Return the (X, Y) coordinate for the center point of the cell that contains the specified text.  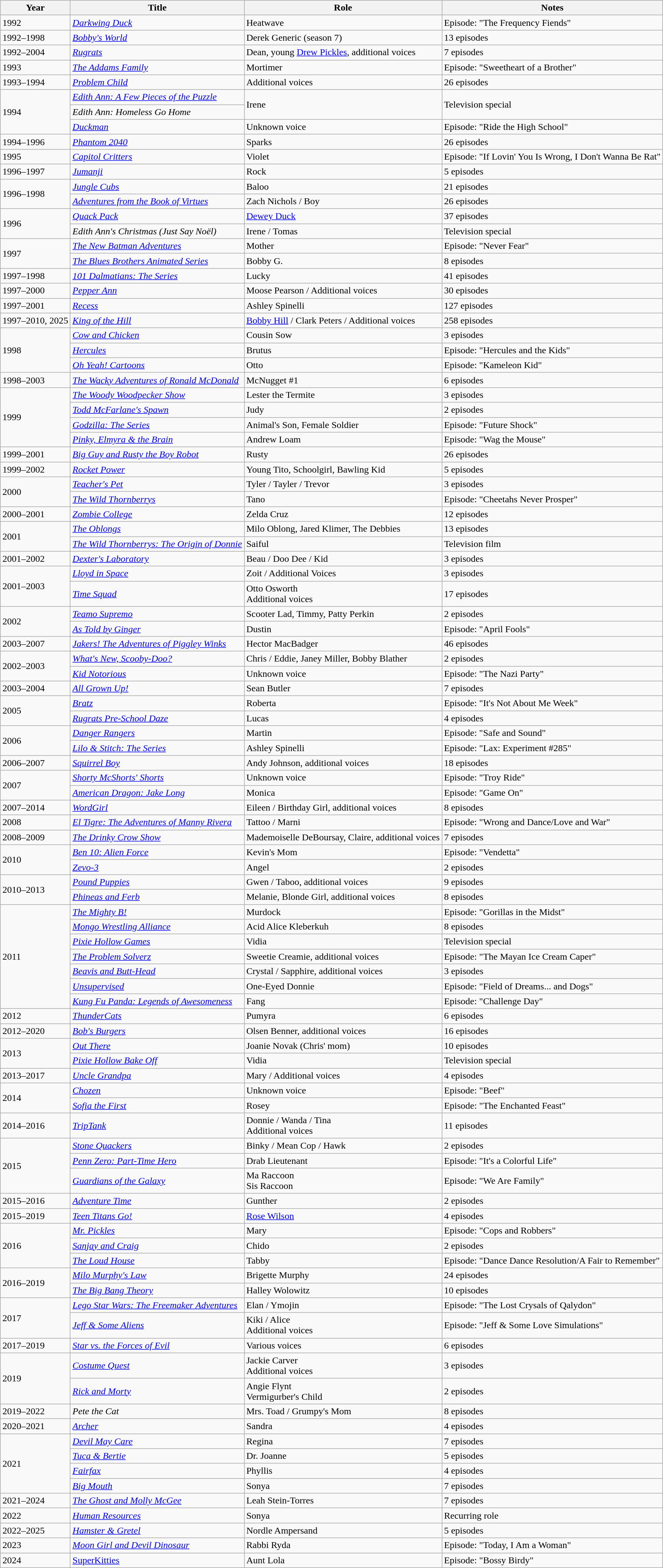
Young Tito, Schoolgirl, Bawling Kid (343, 469)
2016 (35, 1246)
Various voices (343, 1345)
21 episodes (552, 187)
Big Guy and Rusty the Boy Robot (157, 455)
Dexter's Laboratory (157, 559)
Donnie / Wanda / Tina Additional voices (343, 1125)
Cousin Sow (343, 335)
11 episodes (552, 1125)
2006 (35, 741)
Leah Stein-Torres (343, 1501)
Lego Star Wars: The Freemaker Adventures (157, 1305)
1992 (35, 23)
The Wild Thornberrys: The Origin of Donnie (157, 544)
Lilo & Stitch: The Series (157, 748)
2022 (35, 1516)
Episode: "The Frequency Fiends" (552, 23)
Phantom 2040 (157, 142)
2023 (35, 1545)
One-Eyed Donnie (343, 986)
Bobby's World (157, 38)
2017–2019 (35, 1345)
Rugrats (157, 52)
Ben 10: Alien Force (157, 852)
Rosey (343, 1105)
Recurring role (552, 1516)
1996 (35, 224)
Dean, young Drew Pickles, additional voices (343, 52)
Martin (343, 733)
2002–2003 (35, 666)
The Mighty B! (157, 912)
2014 (35, 1098)
Episode: "The Nazi Party" (552, 673)
Regina (343, 1441)
Fairfax (157, 1471)
2012 (35, 1016)
The Woody Woodpecker Show (157, 395)
Teamo Supremo (157, 614)
12 episodes (552, 514)
1993 (35, 67)
Additional voices (343, 82)
Moose Pearson / Additional voices (343, 291)
Bobby G. (343, 261)
1997–2000 (35, 291)
McNugget #1 (343, 380)
Episode: "The Enchanted Feast" (552, 1105)
The Addams Family (157, 67)
Kung Fu Panda: Legends of Awesomeness (157, 1001)
2008–2009 (35, 837)
Episode: "Cheetahs Never Prosper" (552, 499)
Episode: "Ride the High School" (552, 127)
Angie Flynt Vermigurber's Child (343, 1391)
Oh Yeah! Cartoons (157, 365)
Jungle Cubs (157, 187)
2024 (35, 1560)
Episode: "Field of Dreams... and Dogs" (552, 986)
Time Squad (157, 594)
Out There (157, 1046)
2001 (35, 536)
30 episodes (552, 291)
All Grown Up! (157, 689)
Kiki / Alice Additional voices (343, 1325)
Todd McFarlane's Spawn (157, 410)
Kevin's Mom (343, 852)
Episode: "Jeff & Some Love Simulations" (552, 1325)
Episode: "The Mayan Ice Cream Caper" (552, 957)
The Wild Thornberrys (157, 499)
Pete the Cat (157, 1411)
1999–2001 (35, 455)
16 episodes (552, 1031)
Episode: "If Lovin' You Is Wrong, I Don't Wanna Be Rat" (552, 156)
Problem Child (157, 82)
1996–1997 (35, 171)
Jackie Carver Additional voices (343, 1365)
Episode: "Game On" (552, 793)
Andrew Loam (343, 440)
Rick and Morty (157, 1391)
Episode: "We Are Family" (552, 1181)
Episode: "It's Not About Me Week" (552, 703)
2020–2021 (35, 1426)
2003–2004 (35, 689)
2001–2002 (35, 559)
Pepper Ann (157, 291)
Episode: "Lax: Experiment #285" (552, 748)
Rocket Power (157, 469)
Episode: "The Lost Crysals of Qalydon" (552, 1305)
Sweetie Creamie, additional voices (343, 957)
1997–1998 (35, 276)
Angel (343, 867)
Rusty (343, 455)
The Loud House (157, 1261)
Drab Lieutenant (343, 1161)
Edith Ann's Christmas (Just Say Noël) (157, 231)
2007–2014 (35, 807)
2007 (35, 785)
Episode: "It's a Colorful Life" (552, 1161)
Godzilla: The Series (157, 424)
Jumanji (157, 171)
Violet (343, 156)
Otto (343, 365)
258 episodes (552, 320)
SuperKitties (157, 1560)
Recess (157, 306)
2000 (35, 492)
41 episodes (552, 276)
Unsupervised (157, 986)
Lucky (343, 276)
Gwen / Taboo, additional voices (343, 882)
Heatwave (343, 23)
Edith Ann: A Few Pieces of the Puzzle (157, 97)
Brigette Murphy (343, 1275)
Adventure Time (157, 1201)
2005 (35, 711)
Mother (343, 246)
As Told by Ginger (157, 629)
Notes (552, 8)
Sparks (343, 142)
Aunt Lola (343, 1560)
Beavis and Butt-Head (157, 971)
2022–2025 (35, 1530)
Animal's Son, Female Soldier (343, 424)
Phineas and Ferb (157, 897)
Episode: "Bossy Birdy" (552, 1560)
2015–2019 (35, 1216)
Pinky, Elmyra & the Brain (157, 440)
The Big Bang Theory (157, 1290)
Jakers! The Adventures of Piggley Winks (157, 644)
1999 (35, 417)
2000–2001 (35, 514)
The Drinky Crow Show (157, 837)
Tabby (343, 1261)
Bratz (157, 703)
1997–2010, 2025 (35, 320)
2021 (35, 1463)
The Ghost and Molly McGee (157, 1501)
Brutus (343, 350)
Episode: "Challenge Day" (552, 1001)
Pound Puppies (157, 882)
Pixie Hollow Bake Off (157, 1061)
Milo Oblong, Jared Klimer, The Debbies (343, 529)
The Oblongs (157, 529)
2010–2013 (35, 889)
Episode: "Vendetta" (552, 852)
2016–2019 (35, 1283)
Scooter Lad, Timmy, Patty Perkin (343, 614)
2017 (35, 1318)
2006–2007 (35, 763)
Teen Titans Go! (157, 1216)
The Wacky Adventures of Ronald McDonald (157, 380)
Zevo-3 (157, 867)
Mr. Pickles (157, 1231)
Episode: "Wrong and Dance/Love and War" (552, 822)
1994–1996 (35, 142)
1998–2003 (35, 380)
Year (35, 8)
17 episodes (552, 594)
Lloyd in Space (157, 574)
Adventures from the Book of Virtues (157, 201)
1995 (35, 156)
1993–1994 (35, 82)
Episode: "Dance Dance Resolution/A Fair to Remember" (552, 1261)
2003–2007 (35, 644)
Big Mouth (157, 1486)
2014–2016 (35, 1125)
WordGirl (157, 807)
2013 (35, 1053)
Television film (552, 544)
Crystal / Sapphire, additional voices (343, 971)
Costume Quest (157, 1365)
Tuca & Bertie (157, 1456)
2002 (35, 621)
Beau / Doo Dee / Kid (343, 559)
Episode: "Never Fear" (552, 246)
Human Resources (157, 1516)
Devil May Care (157, 1441)
Darkwing Duck (157, 23)
Mongo Wrestling Alliance (157, 927)
Shorty McShorts' Shorts (157, 778)
1997–2001 (35, 306)
Quack Pack (157, 216)
Otto Osworth Additional voices (343, 594)
Roberta (343, 703)
Dr. Joanne (343, 1456)
18 episodes (552, 763)
Sanjay and Craig (157, 1246)
Tyler / Tayler / Trevor (343, 484)
Chris / Eddie, Janey Miller, Bobby Blather (343, 658)
Star vs. the Forces of Evil (157, 1345)
2021–2024 (35, 1501)
Baloo (343, 187)
Rose Wilson (343, 1216)
1992–1998 (35, 38)
Fang (343, 1001)
Mary (343, 1231)
Chido (343, 1246)
Murdock (343, 912)
American Dragon: Jake Long (157, 793)
Penn Zero: Part-Time Hero (157, 1161)
Mary / Additional voices (343, 1075)
2011 (35, 957)
Mademoiselle DeBoursay, Claire, additional voices (343, 837)
Milo Murphy's Law (157, 1275)
2019 (35, 1378)
Binky / Mean Cop / Hawk (343, 1145)
Title (157, 8)
2013–2017 (35, 1075)
Guardians of the Galaxy (157, 1181)
Uncle Grandpa (157, 1075)
2001–2003 (35, 586)
Episode: "Cops and Robbers" (552, 1231)
Zombie College (157, 514)
Danger Rangers (157, 733)
Pumyra (343, 1016)
37 episodes (552, 216)
Rugrats Pre-School Daze (157, 718)
The Blues Brothers Animated Series (157, 261)
Sean Butler (343, 689)
Monica (343, 793)
Hector MacBadger (343, 644)
The Problem Solverz (157, 957)
Irene (343, 104)
Rock (343, 171)
Capitol Critters (157, 156)
Tattoo / Marni (343, 822)
Acid Alice Kleberkuh (343, 927)
Pixie Hollow Games (157, 942)
TripTank (157, 1125)
Role (343, 8)
Bob's Burgers (157, 1031)
1994 (35, 112)
Episode: "Today, I Am a Woman" (552, 1545)
Hamster & Gretel (157, 1530)
Episode: "Sweetheart of a Brother" (552, 67)
Gunther (343, 1201)
Jeff & Some Aliens (157, 1325)
2012–2020 (35, 1031)
Kid Notorious (157, 673)
Melanie, Blonde Girl, additional voices (343, 897)
Elan / Ymojin (343, 1305)
9 episodes (552, 882)
Nordle Ampersand (343, 1530)
Episode: "Beef" (552, 1090)
2010 (35, 860)
Sofia the First (157, 1105)
Tano (343, 499)
Phyllis (343, 1471)
Dustin (343, 629)
Zach Nichols / Boy (343, 201)
Rabbi Ryda (343, 1545)
Episode: "Safe and Sound" (552, 733)
Eileen / Birthday Girl, additional voices (343, 807)
1999–2002 (35, 469)
Irene / Tomas (343, 231)
Episode: "Wag the Mouse" (552, 440)
46 episodes (552, 644)
Duckman (157, 127)
Edith Ann: Homeless Go Home (157, 112)
Episode: "Kameleon Kid" (552, 365)
Zelda Cruz (343, 514)
Dewey Duck (343, 216)
Episode: "Hercules and the Kids" (552, 350)
Zoit / Additional Voices (343, 574)
Archer (157, 1426)
1992–2004 (35, 52)
1998 (35, 350)
2019–2022 (35, 1411)
Andy Johnson, additional voices (343, 763)
Episode: "April Fools" (552, 629)
King of the Hill (157, 320)
Olsen Benner, additional voices (343, 1031)
Chozen (157, 1090)
2015 (35, 1166)
Judy (343, 410)
Lucas (343, 718)
Halley Wolowitz (343, 1290)
Ma Raccoon Sis Raccoon (343, 1181)
Episode: "Troy Ride" (552, 778)
24 episodes (552, 1275)
Squirrel Boy (157, 763)
Hercules (157, 350)
Saiful (343, 544)
1997 (35, 254)
Teacher's Pet (157, 484)
Bobby Hill / Clark Peters / Additional voices (343, 320)
2015–2016 (35, 1201)
What's New, Scooby-Doo? (157, 658)
El Tigre: The Adventures of Manny Rivera (157, 822)
Joanie Novak (Chris' mom) (343, 1046)
Moon Girl and Devil Dinosaur (157, 1545)
127 episodes (552, 306)
2008 (35, 822)
Stone Quackers (157, 1145)
Mortimer (343, 67)
Episode: "Gorillas in the Midst" (552, 912)
Derek Generic (season 7) (343, 38)
The New Batman Adventures (157, 246)
ThunderCats (157, 1016)
Episode: "Future Shock" (552, 424)
1996–1998 (35, 194)
Lester the Termite (343, 395)
Cow and Chicken (157, 335)
101 Dalmatians: The Series (157, 276)
Mrs. Toad / Grumpy's Mom (343, 1411)
Sandra (343, 1426)
